Capture the cell that displays the provided text and extract its (x, y) central coordinate. 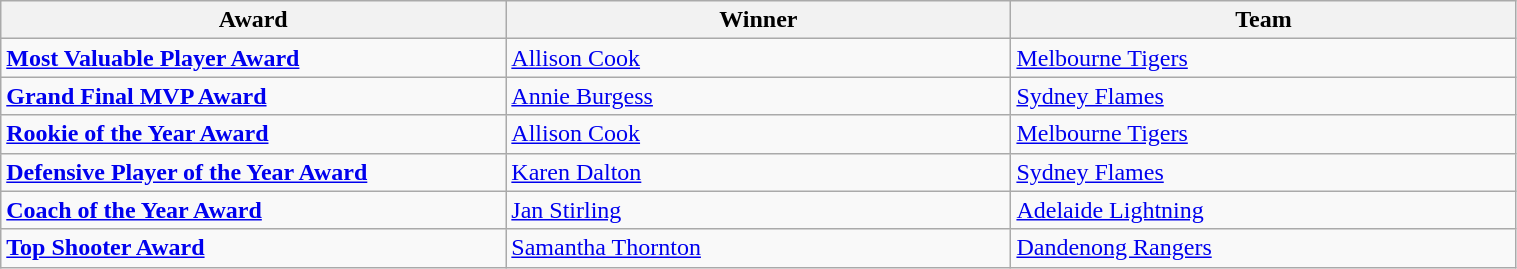
Coach of the Year Award (254, 210)
Karen Dalton (758, 172)
Rookie of the Year Award (254, 134)
Winner (758, 20)
Award (254, 20)
Grand Final MVP Award (254, 96)
Annie Burgess (758, 96)
Dandenong Rangers (1264, 248)
Team (1264, 20)
Samantha Thornton (758, 248)
Top Shooter Award (254, 248)
Adelaide Lightning (1264, 210)
Most Valuable Player Award (254, 58)
Defensive Player of the Year Award (254, 172)
Jan Stirling (758, 210)
